From the cell containing the given text, extract its center point as [X, Y] coordinate. 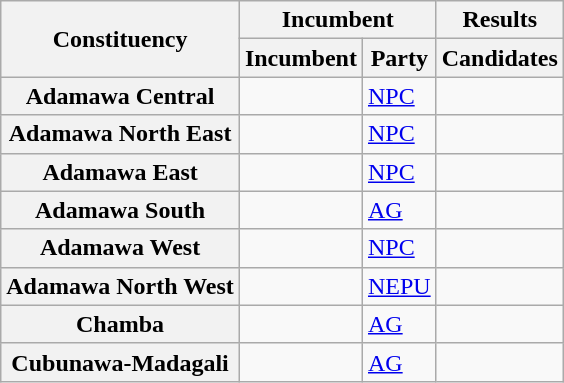
NEPU [399, 286]
Adamawa West [120, 248]
Candidates [500, 58]
Adamawa Central [120, 96]
Adamawa North East [120, 134]
Adamawa East [120, 172]
Cubunawa-Madagali [120, 362]
Chamba [120, 324]
Adamawa South [120, 210]
Party [399, 58]
Constituency [120, 39]
Adamawa North West [120, 286]
Results [500, 20]
